For the text-containing cell, return its midpoint in [X, Y] coordinate format. 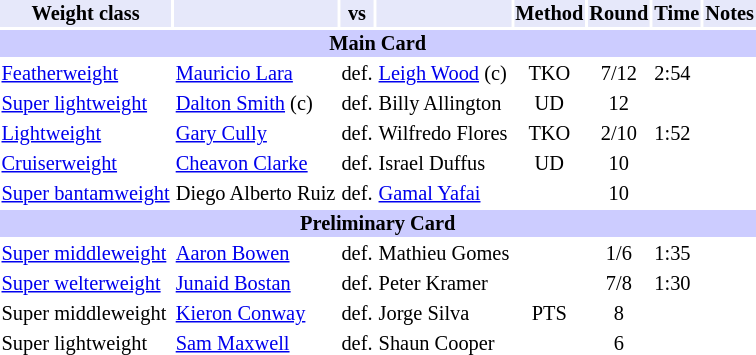
Leigh Wood (c) [444, 74]
PTS [550, 314]
Diego Alberto Ruiz [256, 194]
Mauricio Lara [256, 74]
Round [619, 14]
Super lightweight [86, 104]
2/10 [619, 134]
Lightweight [86, 134]
vs [357, 14]
Israel Duffus [444, 164]
1:52 [677, 134]
Gamal Yafai [444, 194]
Weight class [86, 14]
Aaron Bowen [256, 254]
Super bantamweight [86, 194]
Featherweight [86, 74]
Kieron Conway [256, 314]
Wilfredo Flores [444, 134]
1/6 [619, 254]
Peter Kramer [444, 284]
Cruiserweight [86, 164]
Billy Allington [444, 104]
1:30 [677, 284]
Method [550, 14]
Junaid Bostan [256, 284]
Jorge Silva [444, 314]
Super welterweight [86, 284]
Notes [730, 14]
8 [619, 314]
Dalton Smith (c) [256, 104]
1:35 [677, 254]
12 [619, 104]
2:54 [677, 74]
Time [677, 14]
Mathieu Gomes [444, 254]
7/8 [619, 284]
Main Card [378, 44]
Cheavon Clarke [256, 164]
Gary Cully [256, 134]
7/12 [619, 74]
Preliminary Card [378, 224]
